Scan for the cell matching the given text and deliver its (X, Y) coordinate at center. 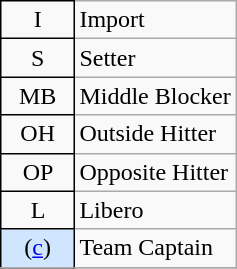
Team Captain (155, 248)
Setter (155, 58)
Outside Hitter (155, 134)
S (37, 58)
I (37, 20)
OH (37, 134)
Middle Blocker (155, 96)
Opposite Hitter (155, 172)
Import (155, 20)
OP (37, 172)
Libero (155, 210)
L (37, 210)
MB (37, 96)
(c) (37, 248)
